Search for the cell housing the specified text and yield its (X, Y) center coordinate. 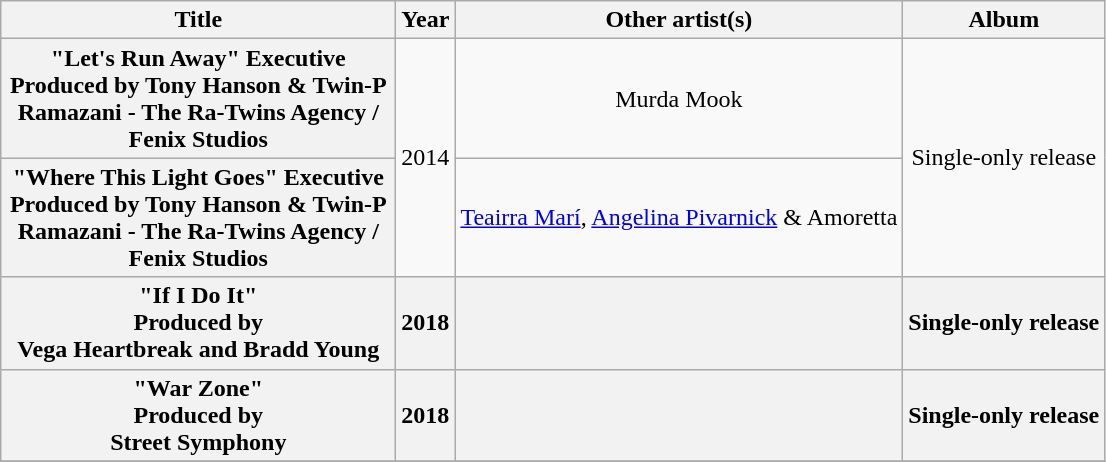
Year (426, 20)
"War Zone"Produced byStreet Symphony (198, 415)
"If I Do It"Produced byVega Heartbreak and Bradd Young (198, 323)
Album (1004, 20)
"Let's Run Away" Executive Produced by Tony Hanson & Twin-P Ramazani - The Ra-Twins Agency / Fenix Studios (198, 98)
Teairra Marí, Angelina Pivarnick & Amoretta (679, 218)
"Where This Light Goes" Executive Produced by Tony Hanson & Twin-P Ramazani - The Ra-Twins Agency / Fenix Studios (198, 218)
Other artist(s) (679, 20)
2014 (426, 158)
Murda Mook (679, 98)
Title (198, 20)
